From the cell containing the given text, extract its center point as [x, y] coordinate. 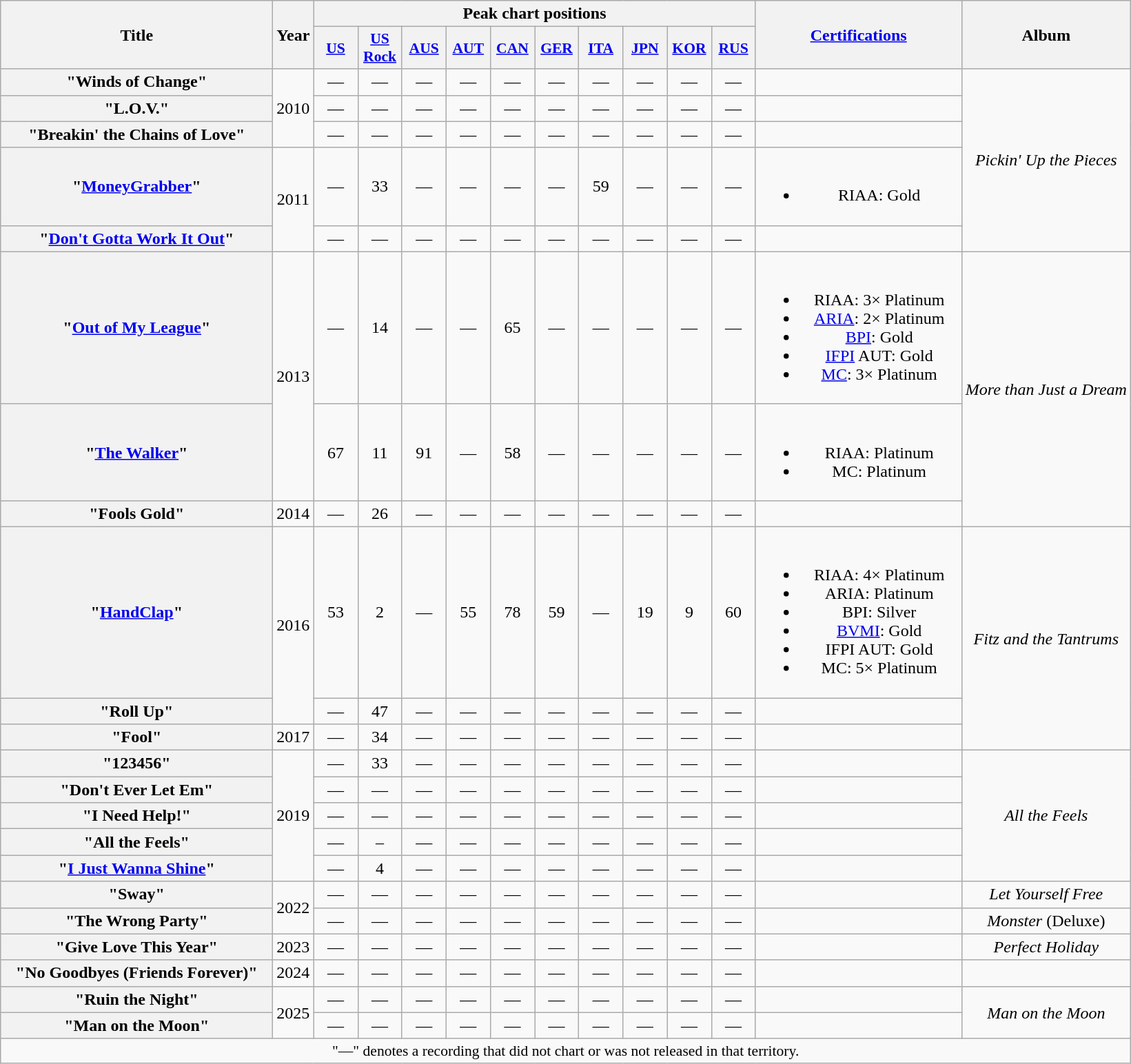
Certifications [859, 34]
47 [380, 710]
"Out of My League" [136, 328]
All the Feels [1046, 816]
11 [380, 452]
53 [336, 612]
"Sway" [136, 894]
Pickin' Up the Pieces [1046, 160]
Title [136, 34]
RIAA: Gold [859, 186]
"The Wrong Party" [136, 921]
"Give Love This Year" [136, 947]
Man on the Moon [1046, 1012]
KOR [689, 48]
Let Yourself Free [1046, 894]
2013 [294, 376]
"Ruin the Night" [136, 999]
RIAA: 4× PlatinumARIA: PlatinumBPI: SilverBVMI: GoldIFPI AUT: GoldMC: 5× Platinum [859, 612]
2011 [294, 200]
USRock [380, 48]
2024 [294, 973]
Year [294, 34]
2022 [294, 908]
4 [380, 868]
91 [424, 452]
"The Walker" [136, 452]
GER [557, 48]
"MoneyGrabber" [136, 186]
RIAA: 3× PlatinumARIA: 2× PlatinumBPI: GoldIFPI AUT: GoldMC: 3× Platinum [859, 328]
2023 [294, 947]
2025 [294, 1012]
"Breakin' the Chains of Love" [136, 134]
9 [689, 612]
"I Need Help!" [136, 816]
Peak chart positions [535, 14]
"Roll Up" [136, 710]
US [336, 48]
67 [336, 452]
2017 [294, 737]
RUS [733, 48]
2014 [294, 513]
Perfect Holiday [1046, 947]
"I Just Wanna Shine" [136, 868]
JPN [645, 48]
RIAA: PlatinumMC: Platinum [859, 452]
ITA [601, 48]
"123456" [136, 764]
AUS [424, 48]
"Don't Ever Let Em" [136, 790]
Fitz and the Tantrums [1046, 638]
65 [512, 328]
2019 [294, 816]
AUT [468, 48]
CAN [512, 48]
19 [645, 612]
More than Just a Dream [1046, 389]
"Fools Gold" [136, 513]
2016 [294, 625]
"All the Feels" [136, 842]
Monster (Deluxe) [1046, 921]
"Don't Gotta Work It Out" [136, 238]
– [380, 842]
"No Goodbyes (Friends Forever)" [136, 973]
"Man on the Moon" [136, 1025]
Album [1046, 34]
2 [380, 612]
"Winds of Change" [136, 82]
2010 [294, 108]
"HandClap" [136, 612]
"Fool" [136, 737]
14 [380, 328]
78 [512, 612]
"L.O.V." [136, 108]
60 [733, 612]
34 [380, 737]
58 [512, 452]
26 [380, 513]
55 [468, 612]
"—" denotes a recording that did not chart or was not released in that territory. [566, 1051]
